For the text-containing cell, return its midpoint in [x, y] coordinate format. 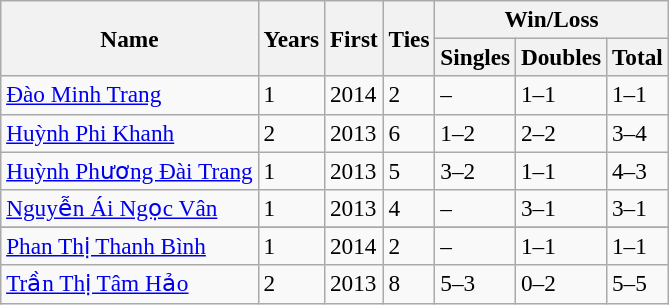
Win/Loss [552, 19]
2–2 [562, 133]
Huỳnh Phương Đài Trang [130, 170]
Trần Thị Tâm Hảo [130, 284]
3–4 [637, 133]
0–2 [562, 284]
5–5 [637, 284]
Name [130, 38]
First [354, 38]
Years [291, 38]
Total [637, 57]
5 [409, 170]
8 [409, 284]
Doubles [562, 57]
Singles [476, 57]
Đào Minh Trang [130, 95]
1–2 [476, 133]
Nguyễn Ái Ngọc Vân [130, 208]
4 [409, 208]
5–3 [476, 284]
Huỳnh Phi Khanh [130, 133]
3–2 [476, 170]
6 [409, 133]
Phan Thị Thanh Bình [130, 246]
4–3 [637, 170]
Ties [409, 38]
